For the text-containing cell, return its midpoint in [x, y] coordinate format. 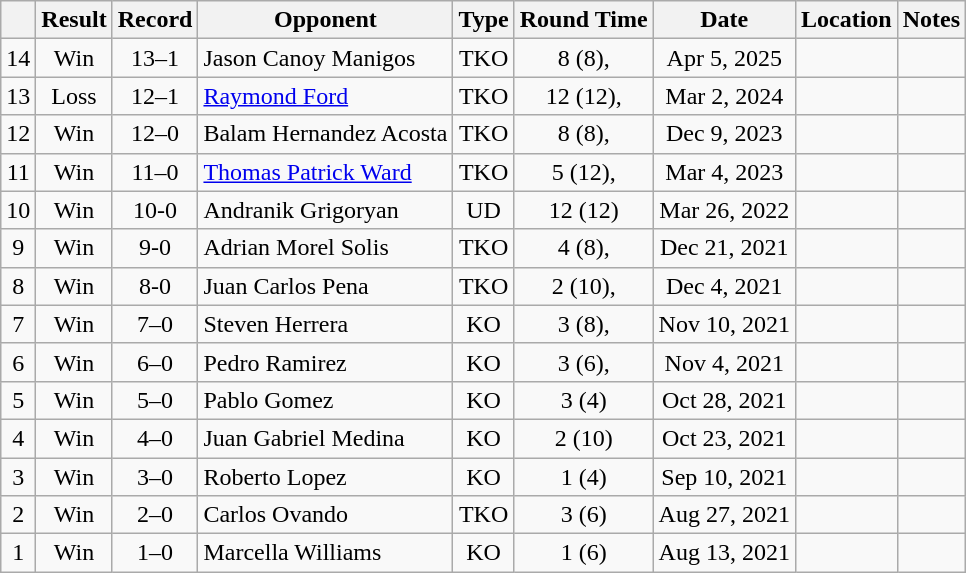
Loss [74, 96]
6 [18, 362]
Oct 23, 2021 [724, 438]
Adrian Morel Solis [326, 248]
UD [484, 210]
Mar 4, 2023 [724, 172]
2 [18, 515]
Carlos Ovando [326, 515]
Jason Canoy Manigos [326, 58]
Aug 27, 2021 [724, 515]
2 (10) [584, 438]
Mar 2, 2024 [724, 96]
Roberto Lopez [326, 477]
7 [18, 324]
6–0 [155, 362]
Oct 28, 2021 [724, 400]
5 [18, 400]
3 (8), [584, 324]
Pedro Ramirez [326, 362]
Andranik Grigoryan [326, 210]
4 [18, 438]
Location [846, 20]
10-0 [155, 210]
4–0 [155, 438]
Type [484, 20]
10 [18, 210]
9 [18, 248]
1 (6) [584, 553]
Aug 13, 2021 [724, 553]
2 (10), [584, 286]
5 (12), [584, 172]
5–0 [155, 400]
Dec 21, 2021 [724, 248]
12 [18, 134]
Nov 4, 2021 [724, 362]
12 (12), [584, 96]
Marcella Williams [326, 553]
3 (4) [584, 400]
4 (8), [584, 248]
12–1 [155, 96]
2–0 [155, 515]
Balam Hernandez Acosta [326, 134]
Steven Herrera [326, 324]
3 (6) [584, 515]
1 (4) [584, 477]
8 [18, 286]
12 (12) [584, 210]
Result [74, 20]
1 [18, 553]
Sep 10, 2021 [724, 477]
Nov 10, 2021 [724, 324]
Juan Carlos Pena [326, 286]
Apr 5, 2025 [724, 58]
Record [155, 20]
Dec 9, 2023 [724, 134]
11–0 [155, 172]
Opponent [326, 20]
9-0 [155, 248]
3 (6), [584, 362]
14 [18, 58]
1–0 [155, 553]
Mar 26, 2022 [724, 210]
Juan Gabriel Medina [326, 438]
Date [724, 20]
7–0 [155, 324]
11 [18, 172]
12–0 [155, 134]
Thomas Patrick Ward [326, 172]
Pablo Gomez [326, 400]
8-0 [155, 286]
Notes [931, 20]
13–1 [155, 58]
3–0 [155, 477]
Raymond Ford [326, 96]
Dec 4, 2021 [724, 286]
Round Time [584, 20]
13 [18, 96]
3 [18, 477]
